Scan for the cell matching the given text and deliver its [x, y] coordinate at center. 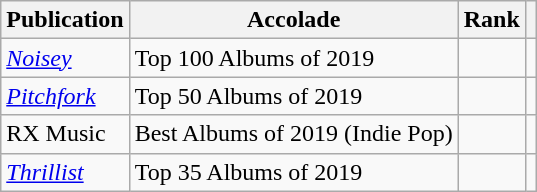
Top 100 Albums of 2019 [294, 58]
Publication [65, 20]
Rank [492, 20]
Thrillist [65, 172]
Top 35 Albums of 2019 [294, 172]
Noisey [65, 58]
Top 50 Albums of 2019 [294, 96]
Accolade [294, 20]
RX Music [65, 134]
Pitchfork [65, 96]
Best Albums of 2019 (Indie Pop) [294, 134]
